Capture the cell that displays the provided text and extract its [x, y] central coordinate. 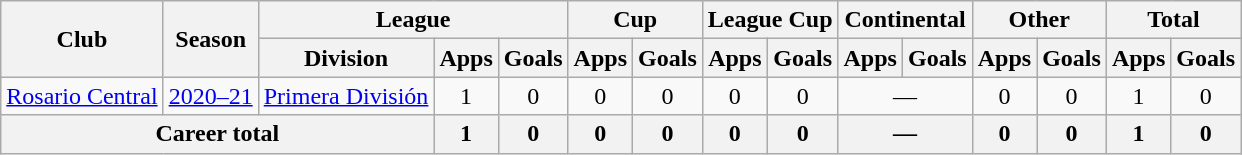
Primera División [346, 96]
Career total [218, 134]
Rosario Central [82, 96]
Continental [905, 20]
Club [82, 39]
Total [1173, 20]
Division [346, 58]
Other [1039, 20]
Season [210, 39]
League Cup [770, 20]
2020–21 [210, 96]
Cup [635, 20]
League [413, 20]
